Determine the [X, Y] coordinate at the center of the cell enclosing the given text.  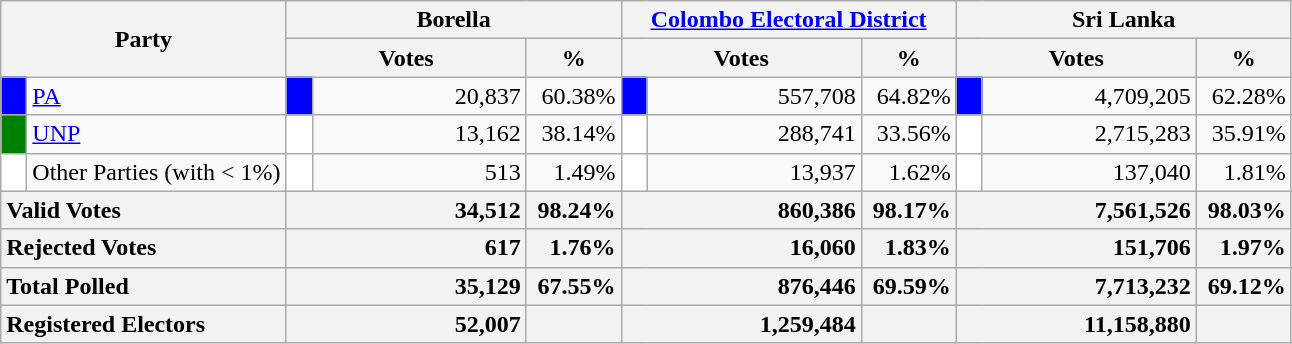
4,709,205 [1089, 96]
60.38% [574, 96]
876,446 [741, 286]
13,937 [754, 172]
860,386 [741, 210]
557,708 [754, 96]
UNP [156, 134]
13,162 [419, 134]
7,561,526 [1076, 210]
Colombo Electoral District [788, 20]
33.56% [908, 134]
52,007 [406, 324]
1.83% [908, 248]
Sri Lanka [1124, 20]
288,741 [754, 134]
35.91% [1244, 134]
1.81% [1244, 172]
Rejected Votes [144, 248]
Total Polled [144, 286]
137,040 [1089, 172]
1.49% [574, 172]
69.12% [1244, 286]
67.55% [574, 286]
1.62% [908, 172]
16,060 [741, 248]
151,706 [1076, 248]
Borella [454, 20]
1.76% [574, 248]
513 [419, 172]
Party [144, 39]
7,713,232 [1076, 286]
1,259,484 [741, 324]
Registered Electors [144, 324]
98.03% [1244, 210]
20,837 [419, 96]
69.59% [908, 286]
98.24% [574, 210]
Other Parties (with < 1%) [156, 172]
2,715,283 [1089, 134]
98.17% [908, 210]
35,129 [406, 286]
11,158,880 [1076, 324]
PA [156, 96]
34,512 [406, 210]
Valid Votes [144, 210]
64.82% [908, 96]
38.14% [574, 134]
617 [406, 248]
1.97% [1244, 248]
62.28% [1244, 96]
